Capture the cell that displays the provided text and extract its (x, y) central coordinate. 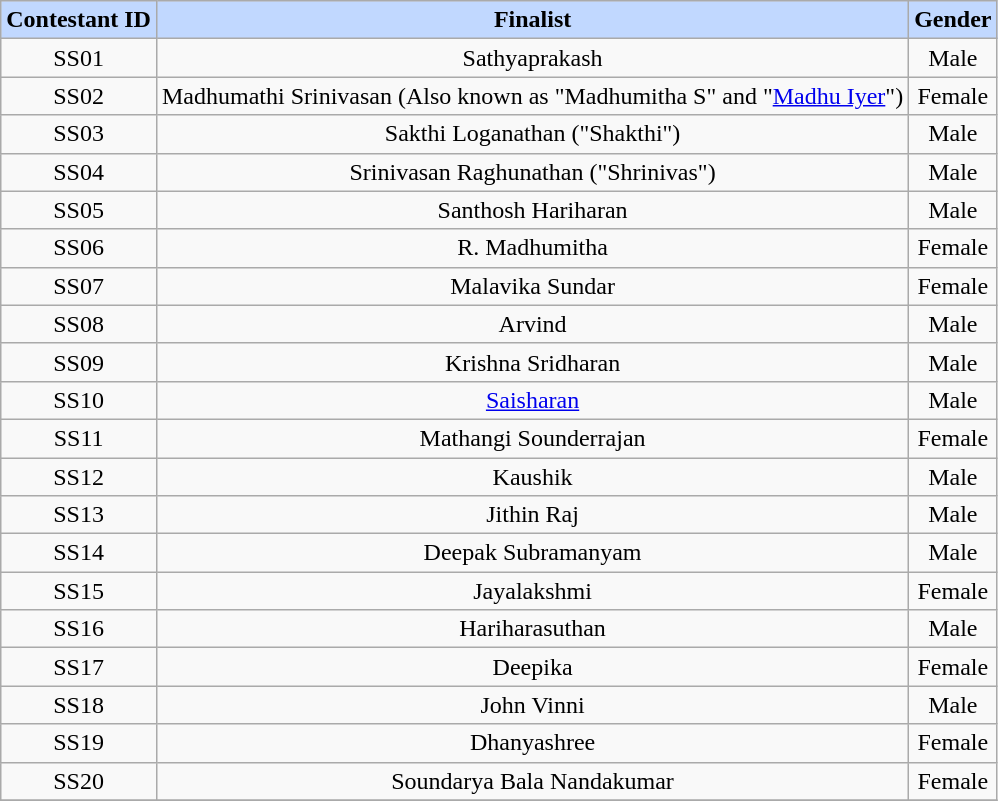
Jithin Raj (532, 515)
Srinivasan Raghunathan ("Shrinivas") (532, 172)
SS17 (79, 667)
R. Madhumitha (532, 248)
SS09 (79, 362)
Dhanyashree (532, 743)
Sathyaprakash (532, 58)
Malavika Sundar (532, 286)
SS20 (79, 781)
Arvind (532, 324)
SS16 (79, 629)
Krishna Sridharan (532, 362)
SS12 (79, 477)
Sakthi Loganathan ("Shakthi") (532, 134)
SS19 (79, 743)
SS05 (79, 210)
SS10 (79, 400)
SS18 (79, 705)
SS11 (79, 438)
Gender (953, 20)
Finalist (532, 20)
Deepika (532, 667)
Jayalakshmi (532, 591)
Hariharasuthan (532, 629)
Soundarya Bala Nandakumar (532, 781)
Kaushik (532, 477)
Madhumathi Srinivasan (Also known as "Madhumitha S" and "Madhu Iyer") (532, 96)
SS02 (79, 96)
SS15 (79, 591)
Deepak Subramanyam (532, 553)
Contestant ID (79, 20)
SS13 (79, 515)
SS08 (79, 324)
SS14 (79, 553)
SS03 (79, 134)
Santhosh Hariharan (532, 210)
Saisharan (532, 400)
Mathangi Sounderrajan (532, 438)
SS01 (79, 58)
John Vinni (532, 705)
SS07 (79, 286)
SS04 (79, 172)
SS06 (79, 248)
